Return [x, y] of the center of cell containing provided text 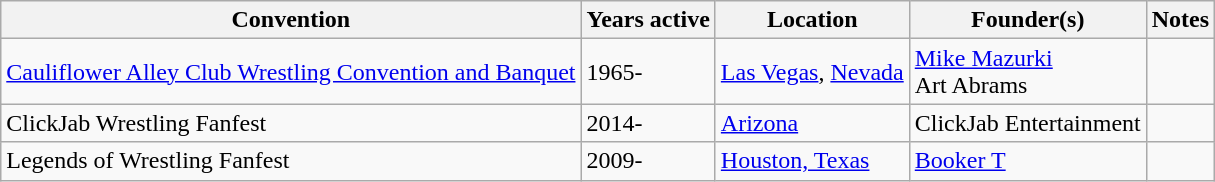
Notes [1180, 20]
2014- [648, 123]
Booker T [1028, 161]
Years active [648, 20]
Houston, Texas [812, 161]
Founder(s) [1028, 20]
Convention [291, 20]
Location [812, 20]
ClickJab Entertainment [1028, 123]
2009- [648, 161]
Arizona [812, 123]
1965- [648, 72]
Mike MazurkiArt Abrams [1028, 72]
Cauliflower Alley Club Wrestling Convention and Banquet [291, 72]
ClickJab Wrestling Fanfest [291, 123]
Legends of Wrestling Fanfest [291, 161]
Las Vegas, Nevada [812, 72]
